Locate the cell with the specified text and output its (x, y) center coordinate. 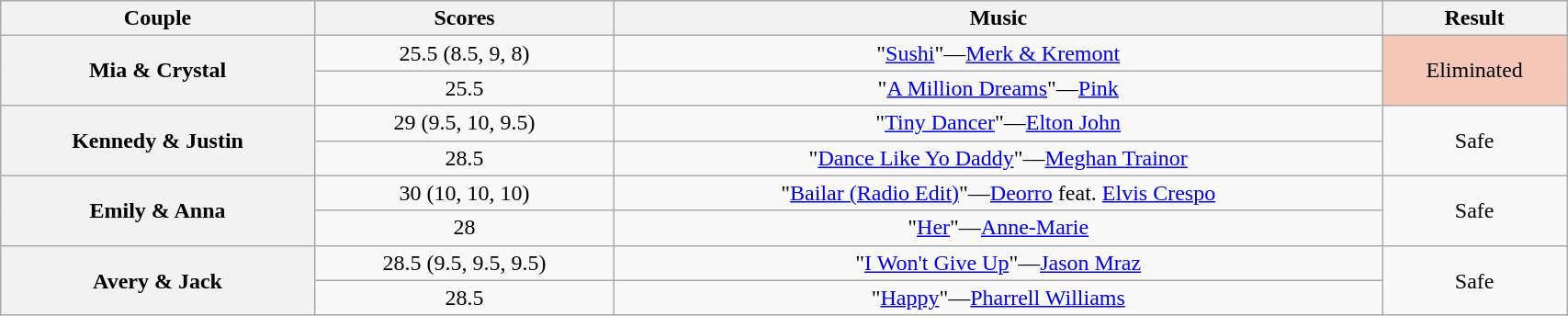
"Happy"—Pharrell Williams (998, 298)
Mia & Crystal (158, 71)
25.5 (8.5, 9, 8) (465, 53)
"I Won't Give Up"—Jason Mraz (998, 263)
Scores (465, 18)
28.5 (9.5, 9.5, 9.5) (465, 263)
"A Million Dreams"—Pink (998, 88)
29 (9.5, 10, 9.5) (465, 123)
Couple (158, 18)
30 (10, 10, 10) (465, 193)
Result (1475, 18)
Music (998, 18)
25.5 (465, 88)
"Bailar (Radio Edit)"—Deorro feat. Elvis Crespo (998, 193)
Avery & Jack (158, 280)
"Sushi"—Merk & Kremont (998, 53)
"Her"—Anne-Marie (998, 228)
Emily & Anna (158, 210)
28 (465, 228)
Eliminated (1475, 71)
"Tiny Dancer"—Elton John (998, 123)
"Dance Like Yo Daddy"—Meghan Trainor (998, 158)
Kennedy & Justin (158, 141)
